Output the [X, Y] coordinate of the center of the cell containing the given text.  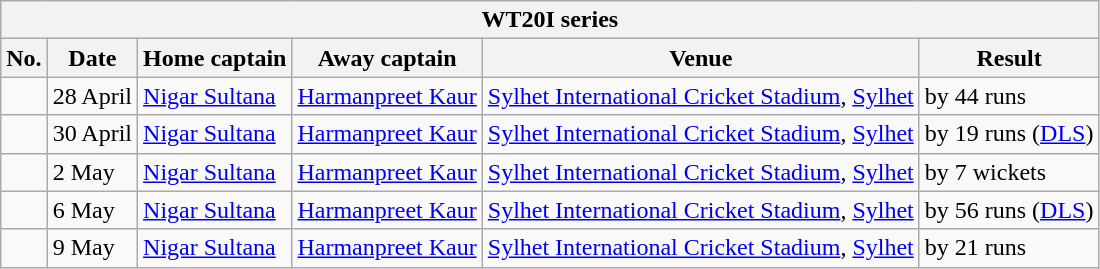
6 May [92, 210]
No. [24, 58]
by 19 runs (DLS) [1009, 134]
Result [1009, 58]
2 May [92, 172]
Home captain [215, 58]
Away captain [387, 58]
Date [92, 58]
by 56 runs (DLS) [1009, 210]
by 7 wickets [1009, 172]
30 April [92, 134]
by 44 runs [1009, 96]
28 April [92, 96]
by 21 runs [1009, 248]
Venue [700, 58]
9 May [92, 248]
WT20I series [550, 20]
